For the text-containing cell, return its midpoint in (X, Y) coordinate format. 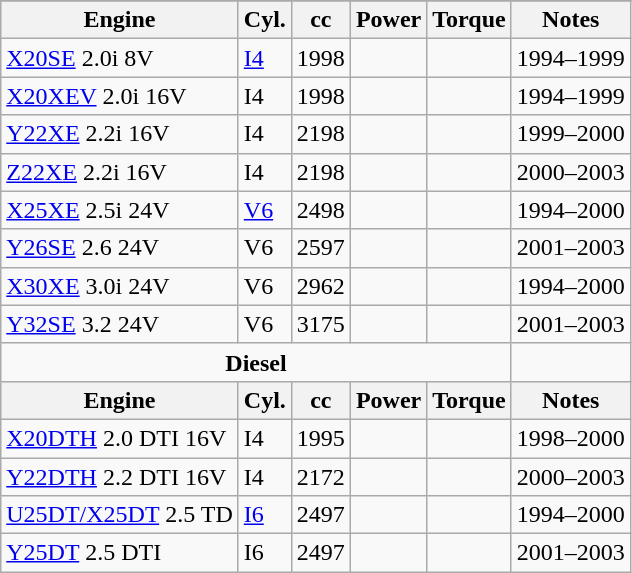
X25XE 2.5i 24V (120, 210)
X20XEV 2.0i 16V (120, 96)
Y32SE 3.2 24V (120, 324)
Y26SE 2.6 24V (120, 248)
Y22XE 2.2i 16V (120, 134)
1995 (320, 438)
Z22XE 2.2i 16V (120, 172)
2498 (320, 210)
U25DT/X25DT 2.5 TD (120, 515)
X20DTH 2.0 DTI 16V (120, 438)
1998–2000 (570, 438)
X20SE 2.0i 8V (120, 58)
1999–2000 (570, 134)
3175 (320, 324)
2962 (320, 286)
X30XE 3.0i 24V (120, 286)
2172 (320, 477)
Y22DTH 2.2 DTI 16V (120, 477)
Y25DT 2.5 DTI (120, 553)
2597 (320, 248)
Diesel (256, 362)
